For the text-containing cell, return its midpoint in (x, y) coordinate format. 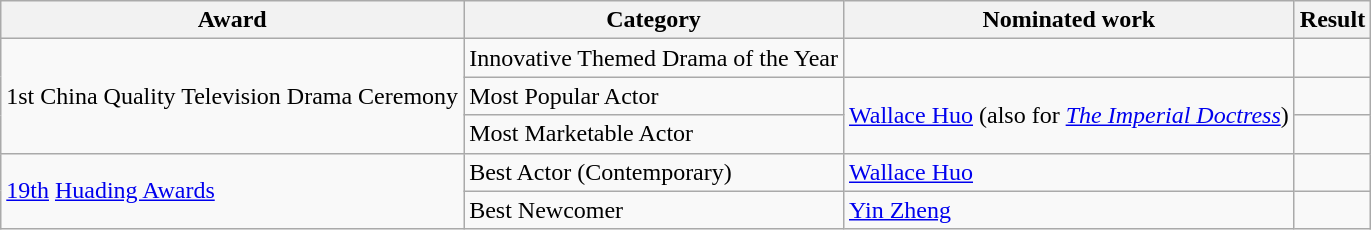
19th Huading Awards (232, 191)
Wallace Huo (1068, 172)
Award (232, 20)
Category (654, 20)
Wallace Huo (also for The Imperial Doctress) (1068, 115)
Best Actor (Contemporary) (654, 172)
Yin Zheng (1068, 210)
Best Newcomer (654, 210)
Result (1332, 20)
Most Marketable Actor (654, 134)
Nominated work (1068, 20)
1st China Quality Television Drama Ceremony (232, 96)
Most Popular Actor (654, 96)
Innovative Themed Drama of the Year (654, 58)
